Output the [X, Y] coordinate of the center of the cell containing the given text.  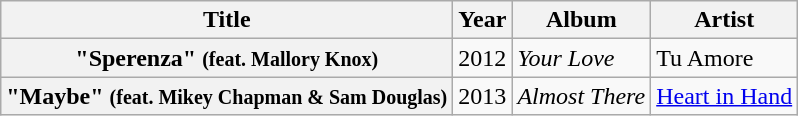
Year [482, 20]
Almost There [582, 96]
2013 [482, 96]
2012 [482, 58]
Title [227, 20]
Heart in Hand [724, 96]
"Maybe" (feat. Mikey Chapman & Sam Douglas) [227, 96]
Your Love [582, 58]
Album [582, 20]
Tu Amore [724, 58]
"Sperenza" (feat. Mallory Knox) [227, 58]
Artist [724, 20]
